Extract the (x, y) coordinate from the center of the cell holding the provided text.  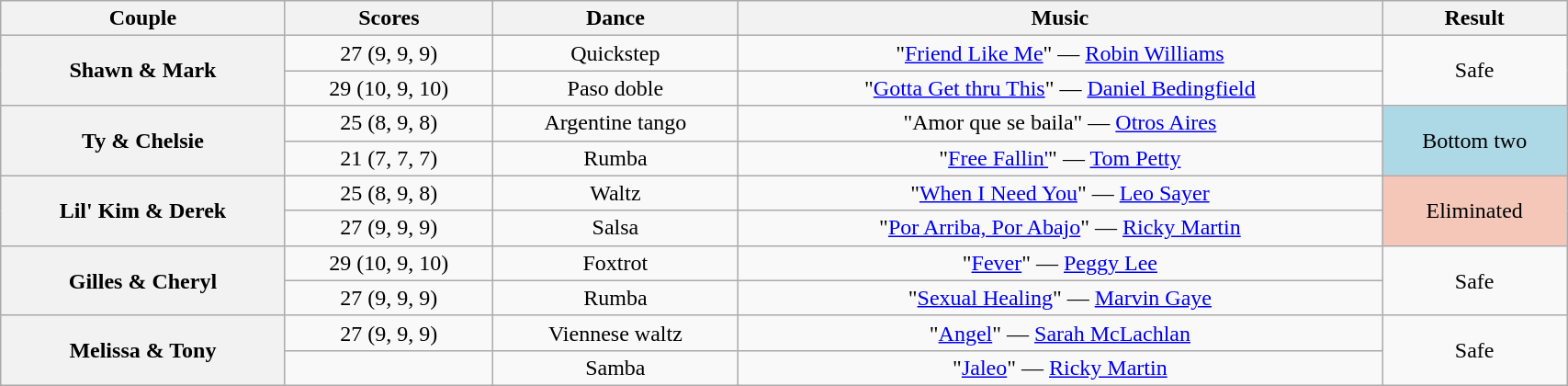
Waltz (615, 193)
Salsa (615, 228)
Viennese waltz (615, 333)
Lil' Kim & Derek (143, 210)
21 (7, 7, 7) (389, 158)
Foxtrot (615, 263)
Samba (615, 368)
Gilles & Cheryl (143, 280)
"Amor que se baila" — Otros Aires (1060, 123)
"Angel" — Sarah McLachlan (1060, 333)
"Sexual Healing" — Marvin Gaye (1060, 298)
Result (1475, 18)
Scores (389, 18)
Couple (143, 18)
"Gotta Get thru This" — Daniel Bedingfield (1060, 88)
Ty & Chelsie (143, 141)
Argentine tango (615, 123)
"Fever" — Peggy Lee (1060, 263)
Eliminated (1475, 210)
Dance (615, 18)
"Free Fallin'" — Tom Petty (1060, 158)
Music (1060, 18)
Melissa & Tony (143, 350)
Bottom two (1475, 141)
"When I Need You" — Leo Sayer (1060, 193)
"Por Arriba, Por Abajo" — Ricky Martin (1060, 228)
Paso doble (615, 88)
Quickstep (615, 53)
Shawn & Mark (143, 71)
"Jaleo" — Ricky Martin (1060, 368)
"Friend Like Me" — Robin Williams (1060, 53)
